Capture the cell that displays the provided text and extract its [X, Y] central coordinate. 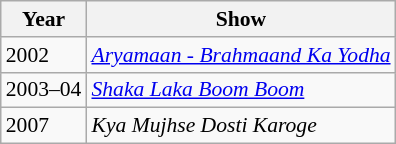
Shaka Laka Boom Boom [240, 90]
2002 [44, 55]
2003–04 [44, 90]
Aryamaan - Brahmaand Ka Yodha [240, 55]
2007 [44, 126]
Kya Mujhse Dosti Karoge [240, 126]
Year [44, 19]
Show [240, 19]
